From the cell containing the given text, extract its center point as [X, Y] coordinate. 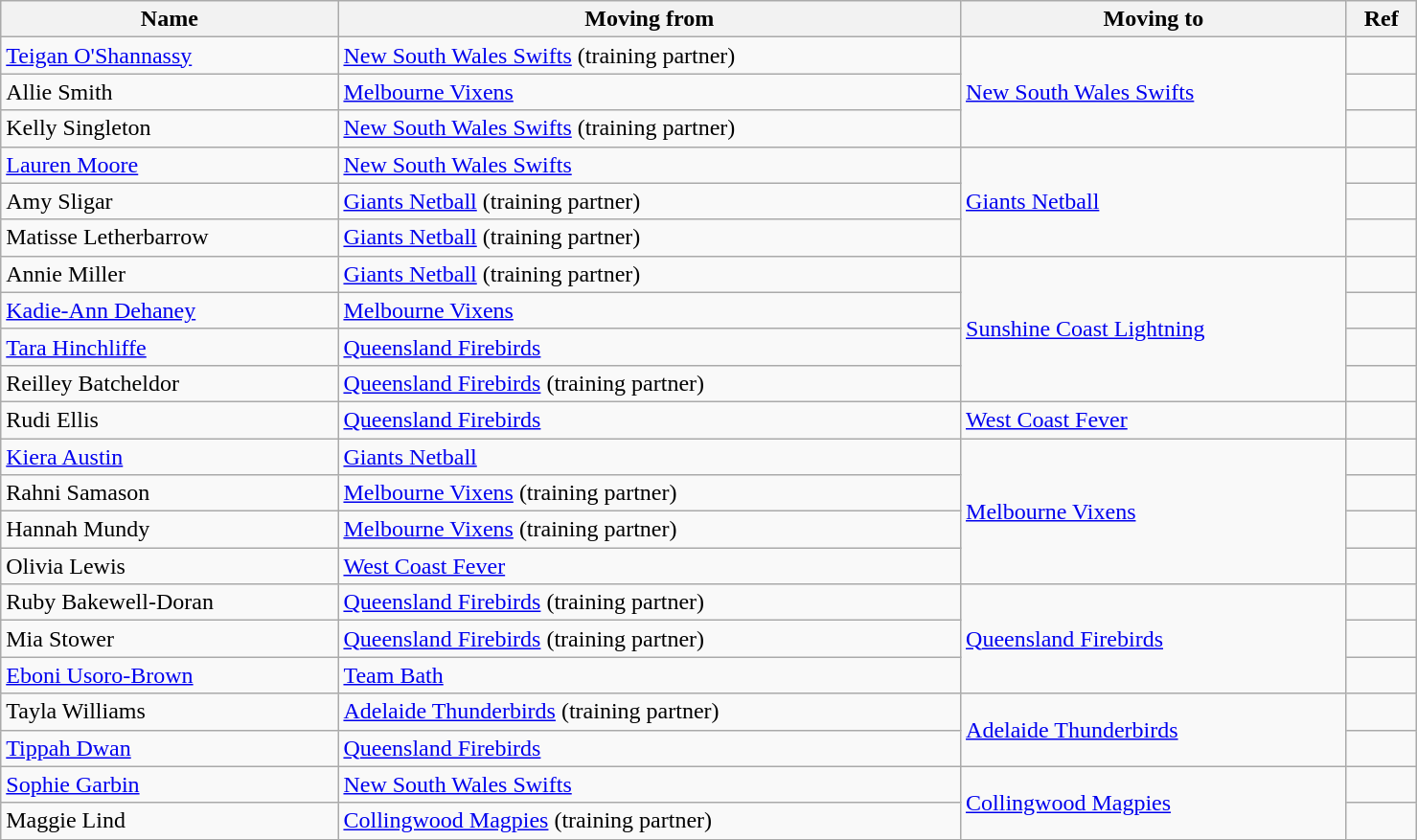
Adelaide Thunderbirds [1154, 730]
Moving to [1154, 19]
Collingwood Magpies [1154, 803]
Ruby Bakewell-Doran [170, 602]
Tara Hinchliffe [170, 347]
Collingwood Magpies (training partner) [650, 821]
Matisse Letherbarrow [170, 238]
Annie Miller [170, 274]
Olivia Lewis [170, 566]
Allie Smith [170, 92]
Lauren Moore [170, 165]
Kelly Singleton [170, 128]
Ref [1382, 19]
Hannah Mundy [170, 530]
Name [170, 19]
Mia Stower [170, 639]
Eboni Usoro-Brown [170, 675]
Teigan O'Shannassy [170, 56]
Moving from [650, 19]
Sunshine Coast Lightning [1154, 329]
Maggie Lind [170, 821]
Tippah Dwan [170, 748]
Team Bath [650, 675]
Tayla Williams [170, 712]
Adelaide Thunderbirds (training partner) [650, 712]
Rudi Ellis [170, 420]
Kiera Austin [170, 457]
Kadie-Ann Dehaney [170, 310]
Sophie Garbin [170, 784]
Amy Sligar [170, 201]
Reilley Batcheldor [170, 383]
Rahni Samason [170, 493]
